Output the [X, Y] coordinate of the center of the cell containing the given text.  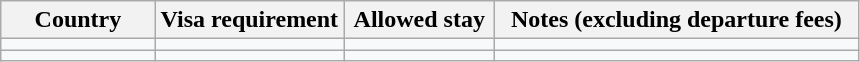
Country [78, 20]
Allowed stay [420, 20]
Notes (excluding departure fees) [676, 20]
Visa requirement [250, 20]
